Determine the [X, Y] coordinate at the center of the cell enclosing the given text.  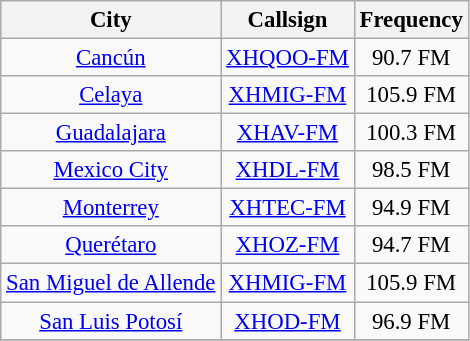
Callsign [288, 20]
City [111, 20]
94.9 FM [411, 208]
94.7 FM [411, 245]
San Miguel de Allende [111, 283]
San Luis Potosí [111, 321]
90.7 FM [411, 58]
XHDL-FM [288, 170]
XHAV-FM [288, 133]
Querétaro [111, 245]
Mexico City [111, 170]
Monterrey [111, 208]
96.9 FM [411, 321]
XHTEC-FM [288, 208]
Guadalajara [111, 133]
Cancún [111, 58]
Frequency [411, 20]
Celaya [111, 95]
XHOD-FM [288, 321]
98.5 FM [411, 170]
XHOZ-FM [288, 245]
100.3 FM [411, 133]
XHQOO-FM [288, 58]
